For the text-containing cell, return its midpoint in (x, y) coordinate format. 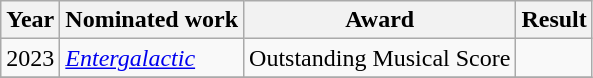
Nominated work (152, 20)
Outstanding Musical Score (380, 58)
Entergalactic (152, 58)
Award (380, 20)
2023 (30, 58)
Result (554, 20)
Year (30, 20)
